Scan for the cell matching the given text and deliver its (x, y) coordinate at center. 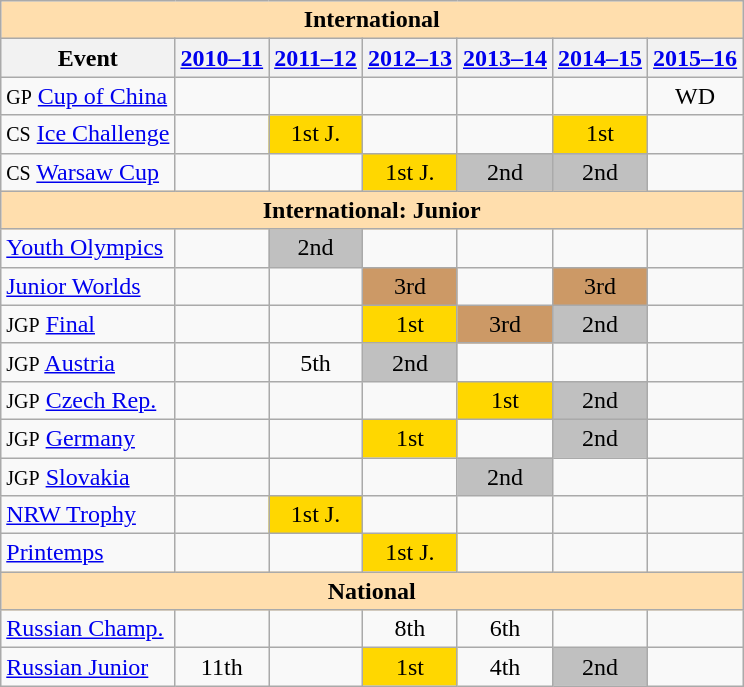
Russian Champ. (88, 629)
JGP Slovakia (88, 477)
Printemps (88, 553)
Event (88, 58)
4th (504, 667)
2014–15 (600, 58)
National (372, 591)
Russian Junior (88, 667)
JGP Czech Rep. (88, 400)
2015–16 (696, 58)
JGP Austria (88, 362)
Youth Olympics (88, 248)
CS Ice Challenge (88, 134)
11th (222, 667)
6th (504, 629)
NRW Trophy (88, 515)
International: Junior (372, 210)
CS Warsaw Cup (88, 172)
WD (696, 96)
2011–12 (316, 58)
International (372, 20)
5th (316, 362)
2010–11 (222, 58)
Junior Worlds (88, 286)
2013–14 (504, 58)
2012–13 (410, 58)
JGP Final (88, 324)
8th (410, 629)
JGP Germany (88, 438)
GP Cup of China (88, 96)
